Search for the cell housing the specified text and yield its (x, y) center coordinate. 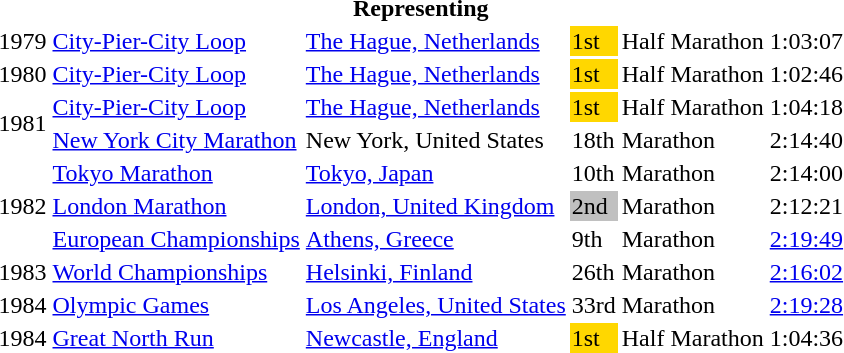
London, United Kingdom (436, 206)
26th (594, 272)
2:19:28 (806, 305)
Great North Run (176, 338)
London Marathon (176, 206)
2:12:21 (806, 206)
2:19:49 (806, 239)
World Championships (176, 272)
New York, United States (436, 140)
9th (594, 239)
1:04:18 (806, 107)
2:14:00 (806, 173)
Athens, Greece (436, 239)
10th (594, 173)
33rd (594, 305)
2nd (594, 206)
Tokyo Marathon (176, 173)
Los Angeles, United States (436, 305)
Tokyo, Japan (436, 173)
2:14:40 (806, 140)
1:03:07 (806, 41)
Olympic Games (176, 305)
1:02:46 (806, 74)
New York City Marathon (176, 140)
Newcastle, England (436, 338)
European Championships (176, 239)
Helsinki, Finland (436, 272)
2:16:02 (806, 272)
18th (594, 140)
1:04:36 (806, 338)
